Provide the [x, y] coordinate of the cell's center where the given text is located.  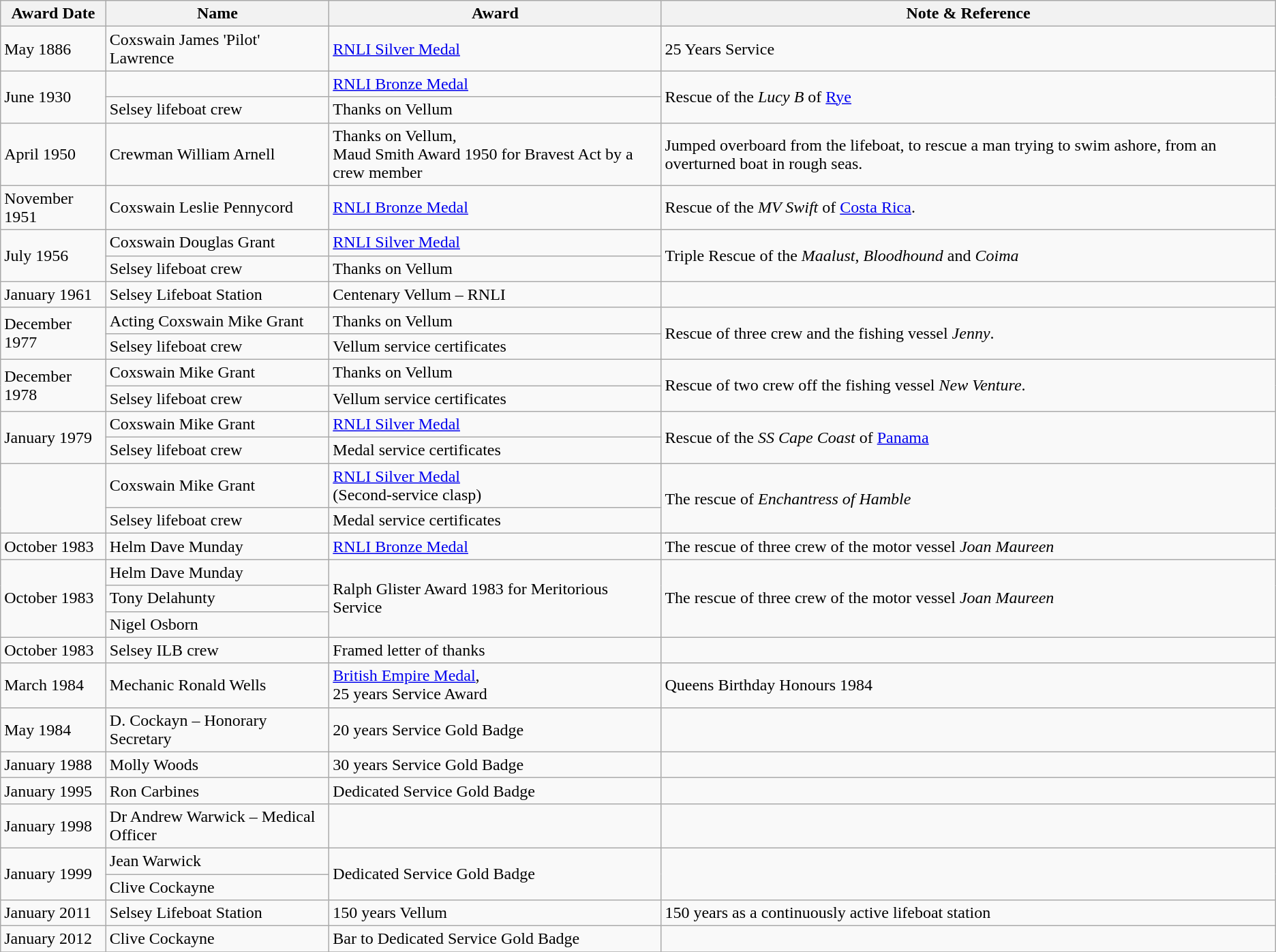
RNLI Silver Medal(Second-service clasp) [495, 485]
Crewman William Arnell [217, 154]
Triple Rescue of the Maalust, Bloodhound and Coima [968, 256]
Note & Reference [968, 14]
150 years as a continuously active lifeboat station [968, 913]
June 1930 [53, 97]
Rescue of three crew and the fishing vessel Jenny. [968, 333]
Framed letter of thanks [495, 650]
150 years Vellum [495, 913]
Acting Coxswain Mike Grant [217, 320]
January 1998 [53, 826]
January 1988 [53, 765]
November 1951 [53, 207]
Thanks on Vellum,Maud Smith Award 1950 for Bravest Act by a crew member [495, 154]
January 1999 [53, 874]
March 1984 [53, 686]
Tony Delahunty [217, 598]
April 1950 [53, 154]
Queens Birthday Honours 1984 [968, 686]
Rescue of the Lucy B of Rye [968, 97]
Dr Andrew Warwick – Medical Officer [217, 826]
July 1956 [53, 256]
Mechanic Ronald Wells [217, 686]
May 1886 [53, 49]
Award Date [53, 14]
Nigel Osborn [217, 624]
May 1984 [53, 729]
January 2011 [53, 913]
Bar to Dedicated Service Gold Badge [495, 939]
Rescue of the MV Swift of Costa Rica. [968, 207]
January 1995 [53, 790]
December 1978 [53, 385]
Selsey ILB crew [217, 650]
January 1961 [53, 294]
30 years Service Gold Badge [495, 765]
British Empire Medal,25 years Service Award [495, 686]
25 Years Service [968, 49]
Coxswain Leslie Pennycord [217, 207]
Rescue of the SS Cape Coast of Panama [968, 437]
Name [217, 14]
January 2012 [53, 939]
January 1979 [53, 437]
Jean Warwick [217, 861]
Jumped overboard from the lifeboat, to rescue a man trying to swim ashore, from an overturned boat in rough seas. [968, 154]
Centenary Vellum – RNLI [495, 294]
Rescue of two crew off the fishing vessel New Venture. [968, 385]
D. Cockayn – Honorary Secretary [217, 729]
Molly Woods [217, 765]
Coxswain James 'Pilot' Lawrence [217, 49]
Coxswain Douglas Grant [217, 243]
December 1977 [53, 333]
Award [495, 14]
The rescue of Enchantress of Hamble [968, 499]
Ron Carbines [217, 790]
20 years Service Gold Badge [495, 729]
Ralph Glister Award 1983 for Meritorious Service [495, 598]
